Extract the (X, Y) coordinate from the center of the cell holding the provided text.  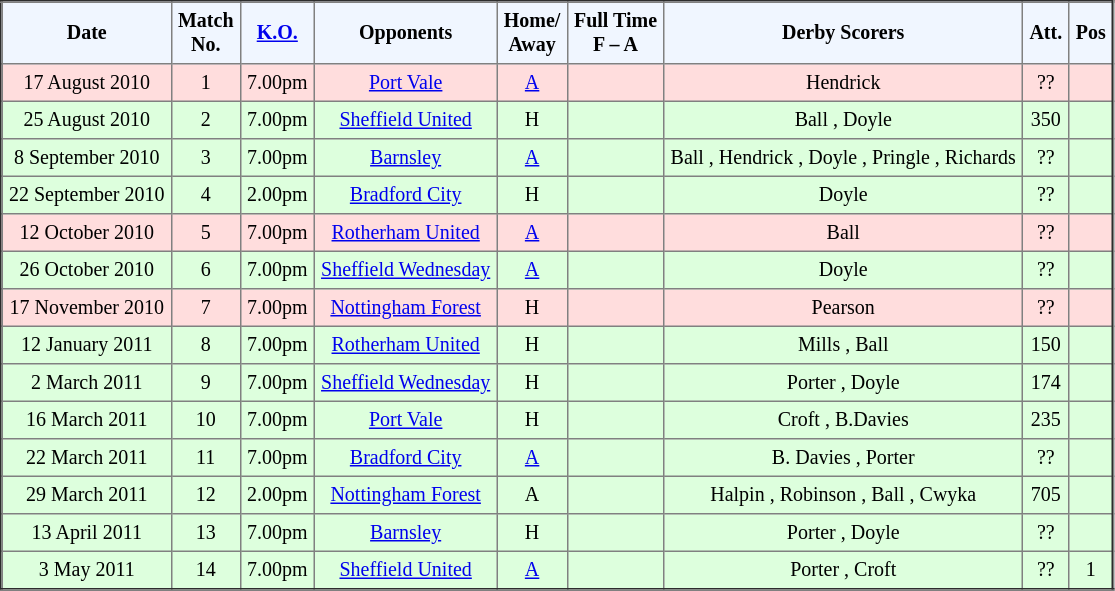
3 May 2011 (87, 570)
2 March 2011 (87, 383)
12 (206, 495)
Full TimeF – A (616, 33)
16 March 2011 (87, 420)
6 (206, 270)
2 (206, 120)
Home/Away (532, 33)
25 August 2010 (87, 120)
150 (1046, 345)
5 (206, 233)
22 March 2011 (87, 458)
10 (206, 420)
13 (206, 533)
Mills , Ball (844, 345)
K.O. (277, 33)
MatchNo. (206, 33)
Date (87, 33)
Pos (1091, 33)
Derby Scorers (844, 33)
Croft , B.Davies (844, 420)
17 November 2010 (87, 308)
14 (206, 570)
9 (206, 383)
13 April 2011 (87, 533)
22 September 2010 (87, 195)
8 (206, 345)
Hendrick (844, 83)
Ball (844, 233)
17 August 2010 (87, 83)
3 (206, 158)
8 September 2010 (87, 158)
705 (1046, 495)
Porter , Croft (844, 570)
174 (1046, 383)
Opponents (406, 33)
235 (1046, 420)
350 (1046, 120)
29 March 2011 (87, 495)
26 October 2010 (87, 270)
11 (206, 458)
Halpin , Robinson , Ball , Cwyka (844, 495)
Ball , Hendrick , Doyle , Pringle , Richards (844, 158)
12 October 2010 (87, 233)
Pearson (844, 308)
4 (206, 195)
B. Davies , Porter (844, 458)
7 (206, 308)
12 January 2011 (87, 345)
Ball , Doyle (844, 120)
Att. (1046, 33)
